Pinpoint the cell where the given text exists, returning its (X, Y) midpoint coordinate. 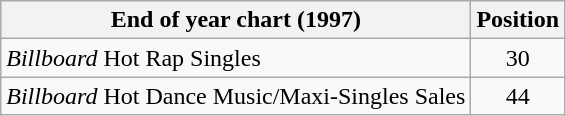
End of year chart (1997) (236, 20)
Billboard Hot Dance Music/Maxi-Singles Sales (236, 96)
Position (518, 20)
Billboard Hot Rap Singles (236, 58)
44 (518, 96)
30 (518, 58)
